Return the [x, y] coordinate for the center point of the cell that contains the specified text.  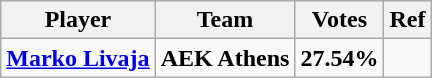
27.54% [340, 58]
Player [78, 20]
Team [225, 20]
Votes [340, 20]
Ref [408, 20]
Marko Livaja [78, 58]
AEK Athens [225, 58]
